Detect which cell encompasses the target text, then output its (x, y) center coordinate. 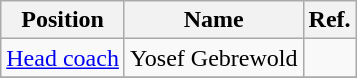
Yosef Gebrewold (214, 58)
Head coach (63, 58)
Ref. (330, 20)
Position (63, 20)
Name (214, 20)
